Extract the [X, Y] coordinate from the center of the cell holding the provided text.  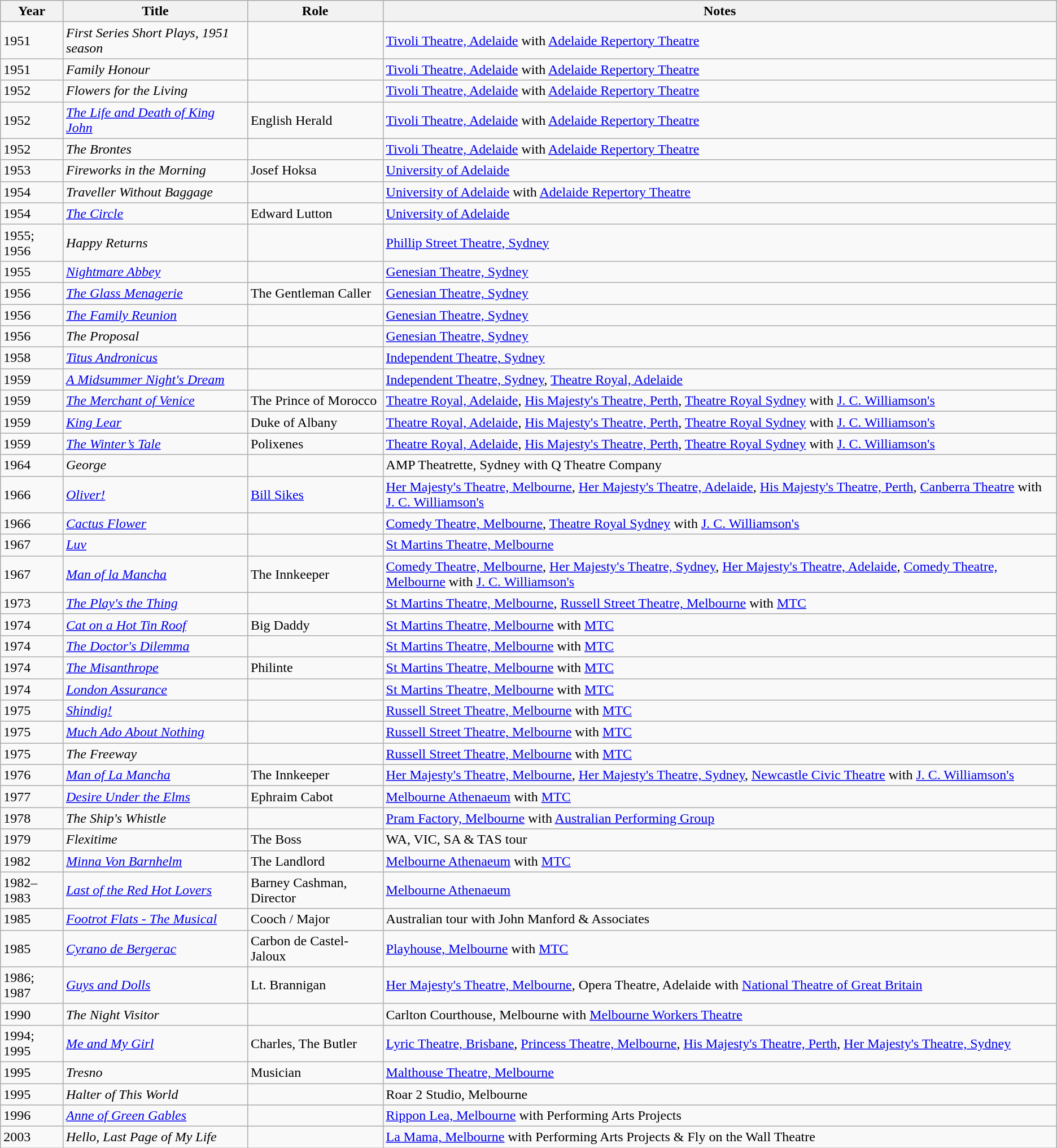
Phillip Street Theatre, Sydney [719, 243]
Happy Returns [155, 243]
Tresno [155, 1072]
Cat on a Hot Tin Roof [155, 625]
Cactus Flower [155, 523]
The Night Visitor [155, 1014]
Ephraim Cabot [315, 797]
Her Majesty's Theatre, Melbourne, Her Majesty's Theatre, Sydney, Newcastle Civic Theatre with J. C. Williamson's [719, 775]
Year [32, 11]
1976 [32, 775]
Big Daddy [315, 625]
The Brontes [155, 149]
University of Adelaide with Adelaide Repertory Theatre [719, 192]
Family Honour [155, 69]
Notes [719, 11]
Pram Factory, Melbourne with Australian Performing Group [719, 818]
The Play's the Thing [155, 603]
The Misanthrope [155, 667]
1973 [32, 603]
A Midsummer Night's Dream [155, 379]
The Ship's Whistle [155, 818]
Minna Von Barnhelm [155, 861]
Role [315, 11]
The Prince of Morocco [315, 401]
1986; 1987 [32, 985]
Nightmare Abbey [155, 272]
Luv [155, 545]
1990 [32, 1014]
Flowers for the Living [155, 91]
Philinte [315, 667]
Oliver! [155, 495]
1958 [32, 358]
The Life and Death of King John [155, 120]
Anne of Green Gables [155, 1116]
First Series Short Plays, 1951 season [155, 41]
King Lear [155, 422]
Roar 2 Studio, Melbourne [719, 1094]
1977 [32, 797]
English Herald [315, 120]
The Circle [155, 213]
Barney Cashman, Director [315, 890]
The Proposal [155, 337]
Rippon Lea, Melbourne with Performing Arts Projects [719, 1116]
2003 [32, 1137]
Lyric Theatre, Brisbane, Princess Theatre, Melbourne, His Majesty's Theatre, Perth, Her Majesty's Theatre, Sydney [719, 1044]
Halter of This World [155, 1094]
Duke of Albany [315, 422]
The Doctor's Dilemma [155, 646]
The Freeway [155, 754]
1964 [32, 465]
1982 [32, 861]
Footrot Flats - The Musical [155, 919]
Musician [315, 1072]
The Winter’s Tale [155, 444]
1996 [32, 1116]
Malthouse Theatre, Melbourne [719, 1072]
Me and My Girl [155, 1044]
George [155, 465]
1978 [32, 818]
Cyrano de Bergerac [155, 949]
1955; 1956 [32, 243]
Man of la Mancha [155, 574]
WA, VIC, SA & TAS tour [719, 840]
Charles, The Butler [315, 1044]
Cooch / Major [315, 919]
1953 [32, 171]
Carlton Courthouse, Melbourne with Melbourne Workers Theatre [719, 1014]
Flexitime [155, 840]
The Landlord [315, 861]
La Mama, Melbourne with Performing Arts Projects & Fly on the Wall Theatre [719, 1137]
Last of the Red Hot Lovers [155, 890]
Her Majesty's Theatre, Melbourne, Opera Theatre, Adelaide with National Theatre of Great Britain [719, 985]
Josef Hoksa [315, 171]
1994; 1995 [32, 1044]
Much Ado About Nothing [155, 732]
Australian tour with John Manford & Associates [719, 919]
1979 [32, 840]
Edward Lutton [315, 213]
Man of La Mancha [155, 775]
Title [155, 11]
Melbourne Athenaeum [719, 890]
Desire Under the Elms [155, 797]
Shindig! [155, 711]
St Martins Theatre, Melbourne, Russell Street Theatre, Melbourne with MTC [719, 603]
London Assurance [155, 689]
Guys and Dolls [155, 985]
Carbon de Castel-Jaloux [315, 949]
Polixenes [315, 444]
Comedy Theatre, Melbourne, Theatre Royal Sydney with J. C. Williamson's [719, 523]
The Boss [315, 840]
Bill Sikes [315, 495]
The Gentleman Caller [315, 293]
Playhouse, Melbourne with MTC [719, 949]
The Glass Menagerie [155, 293]
Fireworks in the Morning [155, 171]
Her Majesty's Theatre, Melbourne, Her Majesty's Theatre, Adelaide, His Majesty's Theatre, Perth, Canberra Theatre with J. C. Williamson's [719, 495]
1982–1983 [32, 890]
AMP Theatrette, Sydney with Q Theatre Company [719, 465]
Titus Andronicus [155, 358]
Independent Theatre, Sydney, Theatre Royal, Adelaide [719, 379]
Traveller Without Baggage [155, 192]
The Family Reunion [155, 315]
Comedy Theatre, Melbourne, Her Majesty's Theatre, Sydney, Her Majesty's Theatre, Adelaide, Comedy Theatre, Melbourne with J. C. Williamson's [719, 574]
St Martins Theatre, Melbourne [719, 545]
Hello, Last Page of My Life [155, 1137]
Independent Theatre, Sydney [719, 358]
1955 [32, 272]
The Merchant of Venice [155, 401]
Lt. Brannigan [315, 985]
